Locate the cell with the specified text and output its (X, Y) center coordinate. 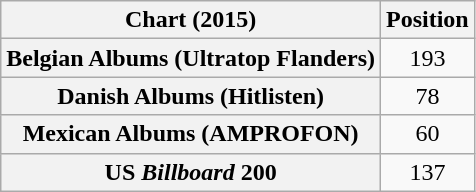
Position (428, 20)
60 (428, 134)
Danish Albums (Hitlisten) (191, 96)
78 (428, 96)
137 (428, 172)
US Billboard 200 (191, 172)
193 (428, 58)
Chart (2015) (191, 20)
Mexican Albums (AMPROFON) (191, 134)
Belgian Albums (Ultratop Flanders) (191, 58)
